Capture the cell that displays the provided text and extract its (x, y) central coordinate. 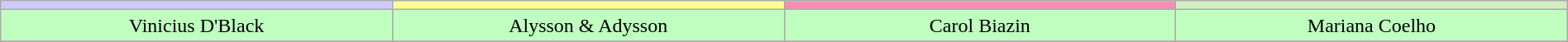
Alysson & Adysson (588, 26)
Carol Biazin (980, 26)
Mariana Coelho (1372, 26)
Vinicius D'Black (197, 26)
